Extract the [x, y] coordinate from the center of the cell holding the provided text.  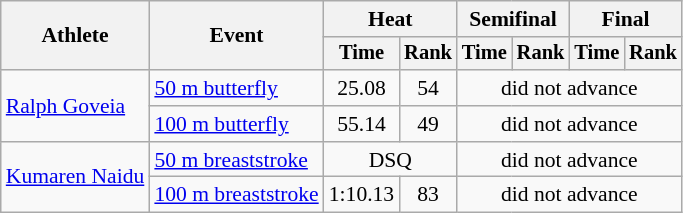
100 m breaststroke [236, 195]
Athlete [76, 36]
Final [625, 19]
Ralph Goveia [76, 106]
50 m butterfly [236, 88]
54 [428, 88]
Kumaren Naidu [76, 178]
1:10.13 [362, 195]
DSQ [390, 160]
25.08 [362, 88]
55.14 [362, 124]
Event [236, 36]
Semifinal [513, 19]
49 [428, 124]
83 [428, 195]
50 m breaststroke [236, 160]
100 m butterfly [236, 124]
Heat [390, 19]
